Extract the [x, y] coordinate from the center of the cell holding the provided text.  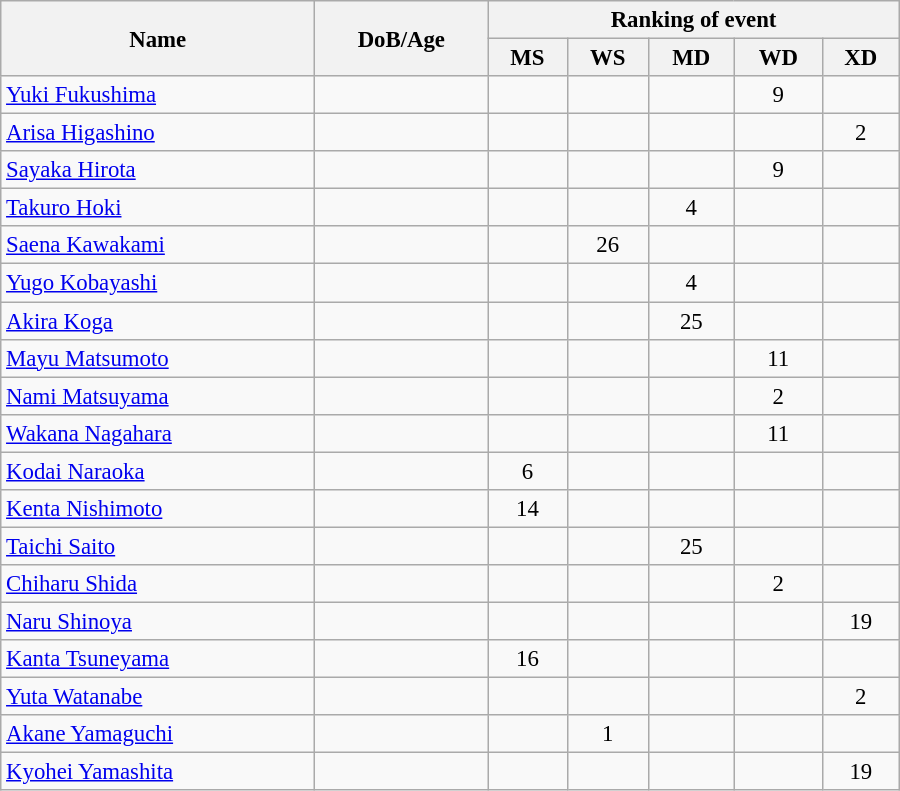
WS [608, 58]
Taichi Saito [158, 546]
14 [528, 509]
DoB/Age [402, 38]
Mayu Matsumoto [158, 358]
Sayaka Hirota [158, 170]
Akane Yamaguchi [158, 734]
Kodai Naraoka [158, 471]
XD [860, 58]
16 [528, 659]
Yugo Kobayashi [158, 283]
Yuki Fukushima [158, 95]
Kyohei Yamashita [158, 772]
1 [608, 734]
WD [778, 58]
Nami Matsuyama [158, 396]
Wakana Nagahara [158, 433]
Chiharu Shida [158, 584]
Ranking of event [694, 20]
6 [528, 471]
Kenta Nishimoto [158, 509]
Saena Kawakami [158, 245]
Akira Koga [158, 321]
Yuta Watanabe [158, 697]
Name [158, 38]
MS [528, 58]
MD [691, 58]
Takuro Hoki [158, 208]
Kanta Tsuneyama [158, 659]
26 [608, 245]
Naru Shinoya [158, 621]
Arisa Higashino [158, 133]
